For the text-containing cell, return its midpoint in [X, Y] coordinate format. 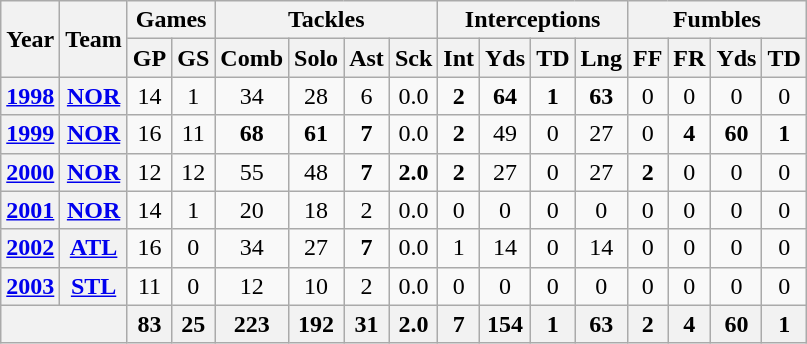
68 [252, 134]
223 [252, 324]
55 [252, 172]
GS [194, 58]
STL [94, 286]
20 [252, 210]
Interceptions [533, 20]
61 [316, 134]
49 [506, 134]
10 [316, 286]
25 [194, 324]
Sck [413, 58]
28 [316, 96]
83 [149, 324]
64 [506, 96]
GP [149, 58]
1999 [30, 134]
Games [170, 20]
154 [506, 324]
18 [316, 210]
Year [30, 39]
Team [94, 39]
Ast [367, 58]
FR [690, 58]
Int [459, 58]
31 [367, 324]
192 [316, 324]
FF [647, 58]
2003 [30, 286]
Lng [601, 58]
2001 [30, 210]
Tackles [326, 20]
2000 [30, 172]
Fumbles [716, 20]
6 [367, 96]
Comb [252, 58]
1998 [30, 96]
2002 [30, 248]
48 [316, 172]
Solo [316, 58]
ATL [94, 248]
